Return the (x, y) coordinate for the center point of the cell that contains the specified text.  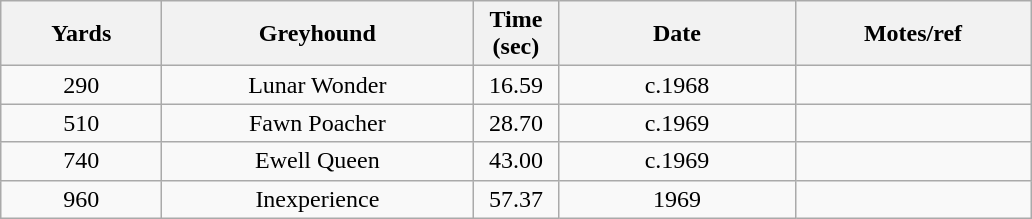
Time (sec) (516, 34)
57.37 (516, 199)
Ewell Queen (318, 161)
740 (82, 161)
Motes/ref (913, 34)
960 (82, 199)
Yards (82, 34)
1969 (677, 199)
Inexperience (318, 199)
290 (82, 85)
Date (677, 34)
Lunar Wonder (318, 85)
43.00 (516, 161)
Greyhound (318, 34)
c.1968 (677, 85)
Fawn Poacher (318, 123)
510 (82, 123)
16.59 (516, 85)
28.70 (516, 123)
